Return (X, Y) of the center of cell containing provided text 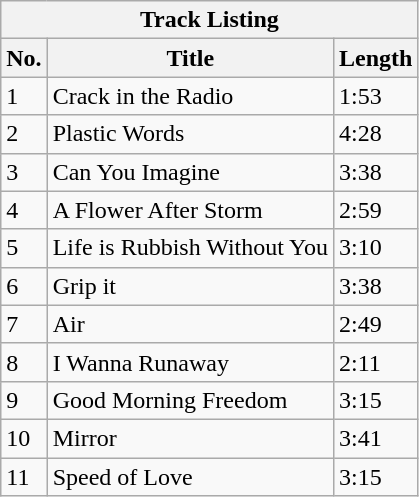
5 (24, 248)
8 (24, 362)
1 (24, 96)
Track Listing (210, 20)
Crack in the Radio (190, 96)
2:11 (376, 362)
Title (190, 58)
2 (24, 134)
3:41 (376, 438)
Speed of Love (190, 477)
A Flower After Storm (190, 210)
10 (24, 438)
Mirror (190, 438)
Air (190, 324)
11 (24, 477)
I Wanna Runaway (190, 362)
Can You Imagine (190, 172)
2:59 (376, 210)
Life is Rubbish Without You (190, 248)
Length (376, 58)
Plastic Words (190, 134)
1:53 (376, 96)
6 (24, 286)
4 (24, 210)
9 (24, 400)
Grip it (190, 286)
7 (24, 324)
4:28 (376, 134)
No. (24, 58)
2:49 (376, 324)
Good Morning Freedom (190, 400)
3 (24, 172)
3:10 (376, 248)
